Pinpoint the cell where the given text exists, returning its (x, y) midpoint coordinate. 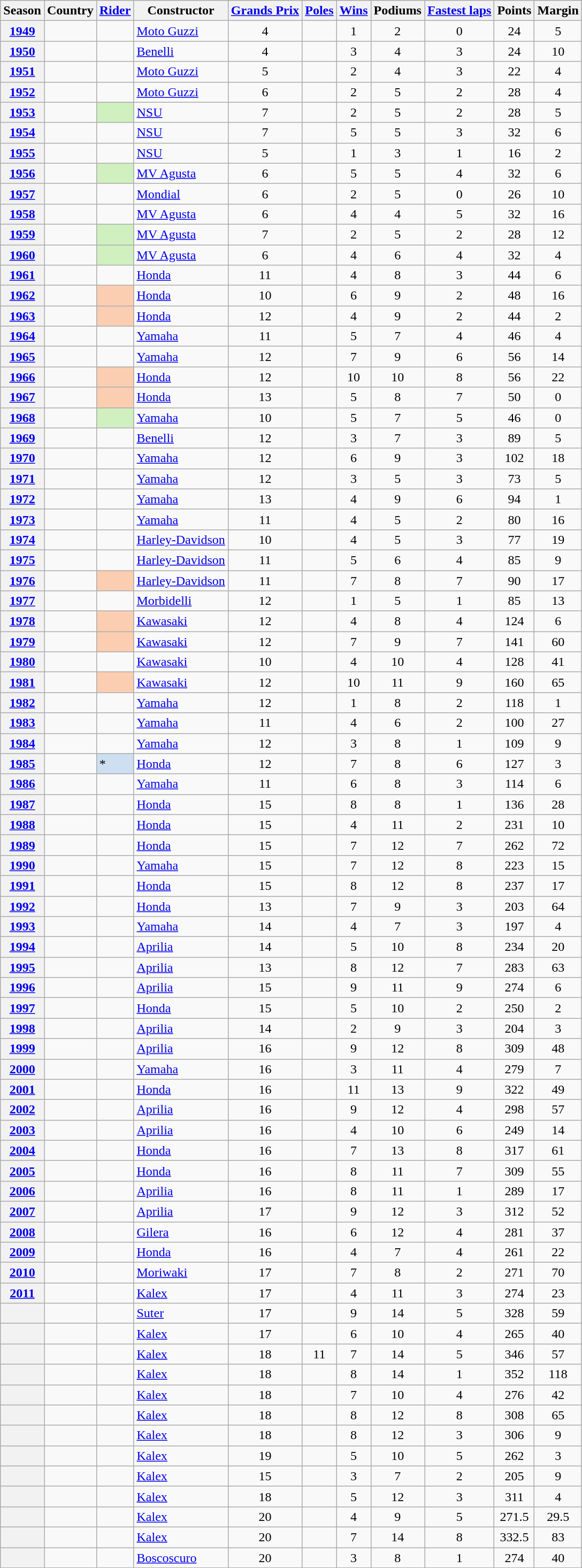
261 (515, 1252)
250 (515, 1008)
2011 (22, 1293)
27 (558, 723)
72 (558, 845)
1963 (22, 316)
1956 (22, 173)
203 (515, 906)
271.5 (515, 1517)
1967 (22, 397)
1970 (22, 458)
1982 (22, 703)
1957 (22, 194)
64 (558, 906)
1974 (22, 540)
317 (515, 1150)
42 (558, 1395)
1979 (22, 642)
298 (515, 1110)
1976 (22, 580)
1999 (22, 1049)
Country (70, 11)
109 (515, 743)
2000 (22, 1069)
312 (515, 1211)
308 (515, 1415)
Morbidelli (181, 601)
Grands Prix (265, 11)
352 (515, 1374)
23 (558, 1293)
80 (515, 519)
* (115, 764)
237 (515, 886)
114 (515, 784)
204 (515, 1028)
1969 (22, 438)
1953 (22, 112)
306 (515, 1435)
197 (515, 927)
1951 (22, 72)
2006 (22, 1191)
265 (515, 1334)
1971 (22, 479)
37 (558, 1232)
Points (515, 11)
26 (515, 194)
1984 (22, 743)
1987 (22, 804)
160 (515, 682)
2004 (22, 1150)
1972 (22, 499)
1996 (22, 988)
311 (515, 1496)
127 (515, 764)
60 (558, 642)
1980 (22, 662)
77 (515, 540)
2005 (22, 1171)
276 (515, 1395)
89 (515, 438)
346 (515, 1354)
61 (558, 1150)
328 (515, 1313)
332.5 (515, 1537)
94 (515, 499)
Moriwaki (181, 1273)
1981 (22, 682)
234 (515, 947)
Gilera (181, 1232)
41 (558, 662)
2009 (22, 1252)
1950 (22, 51)
Margin (558, 11)
141 (515, 642)
1961 (22, 275)
2001 (22, 1089)
49 (558, 1089)
50 (515, 397)
1990 (22, 865)
83 (558, 1537)
1995 (22, 967)
1965 (22, 357)
271 (515, 1273)
90 (515, 580)
289 (515, 1191)
Rider (115, 11)
1998 (22, 1028)
1978 (22, 621)
Podiums (397, 11)
1997 (22, 1008)
102 (515, 458)
231 (515, 825)
1954 (22, 133)
73 (515, 479)
Season (22, 11)
2002 (22, 1110)
2010 (22, 1273)
52 (558, 1211)
2003 (22, 1130)
281 (515, 1232)
Wins (354, 11)
1959 (22, 234)
1960 (22, 255)
1966 (22, 377)
1993 (22, 927)
124 (515, 621)
Poles (319, 11)
136 (515, 804)
1977 (22, 601)
1964 (22, 336)
70 (558, 1273)
1975 (22, 560)
Mondial (181, 194)
2008 (22, 1232)
223 (515, 865)
1955 (22, 153)
1958 (22, 214)
1949 (22, 31)
Boscoscuro (181, 1558)
1983 (22, 723)
205 (515, 1476)
Fastest laps (460, 11)
128 (515, 662)
1992 (22, 906)
Suter (181, 1313)
249 (515, 1130)
63 (558, 967)
59 (558, 1313)
1991 (22, 886)
279 (515, 1069)
1952 (22, 92)
2007 (22, 1211)
1988 (22, 825)
1985 (22, 764)
Constructor (181, 11)
283 (515, 967)
100 (515, 723)
1994 (22, 947)
1989 (22, 845)
1973 (22, 519)
1986 (22, 784)
1968 (22, 418)
55 (558, 1171)
322 (515, 1089)
29.5 (558, 1517)
1962 (22, 296)
